Determine the (X, Y) coordinate at the center of the cell enclosing the given text.  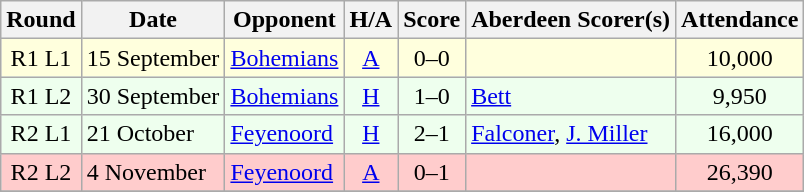
21 October (153, 134)
R1 L2 (41, 96)
Aberdeen Scorer(s) (571, 20)
R1 L1 (41, 58)
15 September (153, 58)
Opponent (284, 20)
26,390 (740, 172)
H/A (371, 20)
R2 L2 (41, 172)
Attendance (740, 20)
Date (153, 20)
Falconer, J. Miller (571, 134)
4 November (153, 172)
Round (41, 20)
9,950 (740, 96)
R2 L1 (41, 134)
30 September (153, 96)
0–0 (432, 58)
Bett (571, 96)
Score (432, 20)
16,000 (740, 134)
0–1 (432, 172)
10,000 (740, 58)
1–0 (432, 96)
2–1 (432, 134)
